Output the (X, Y) coordinate of the center of the cell containing the given text.  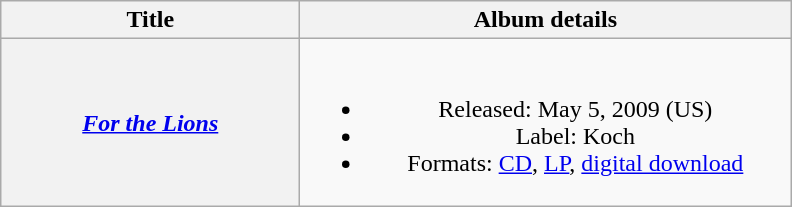
Album details (546, 20)
For the Lions (150, 122)
Title (150, 20)
Released: May 5, 2009 (US)Label: KochFormats: CD, LP, digital download (546, 122)
